Return (X, Y) of the center of cell containing provided text 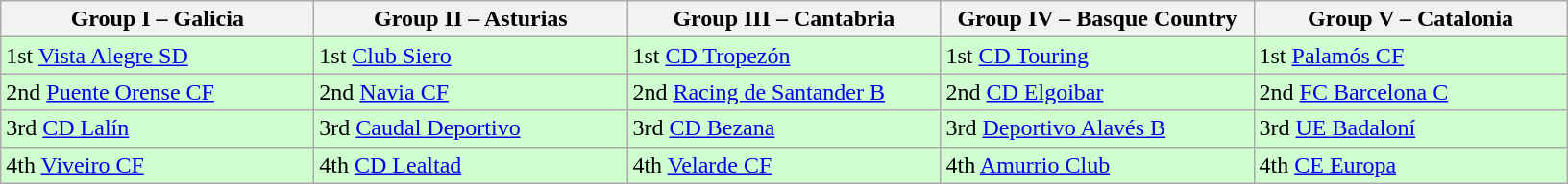
Group III – Cantabria (784, 19)
1st Club Siero (471, 56)
3rd UE Badaloní (1410, 128)
3rd Deportivo Alavés B (1097, 128)
1st Vista Alegre SD (158, 56)
2nd FC Barcelona C (1410, 92)
3rd CD Bezana (784, 128)
4th Viveiro CF (158, 165)
3rd CD Lalín (158, 128)
2nd Navia CF (471, 92)
1st CD Tropezón (784, 56)
2nd CD Elgoibar (1097, 92)
Group I – Galicia (158, 19)
1st CD Touring (1097, 56)
4th CE Europa (1410, 165)
1st Palamós CF (1410, 56)
Group II – Asturias (471, 19)
4th Velarde CF (784, 165)
2nd Racing de Santander B (784, 92)
Group IV – Basque Country (1097, 19)
Group V – Catalonia (1410, 19)
2nd Puente Orense CF (158, 92)
4th CD Lealtad (471, 165)
3rd Caudal Deportivo (471, 128)
4th Amurrio Club (1097, 165)
